Search for the cell housing the specified text and yield its [X, Y] center coordinate. 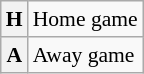
H [14, 19]
A [14, 55]
Home game [86, 19]
Away game [86, 55]
